Find where the given text appears and provide that cell's center as (X, Y) coordinate. 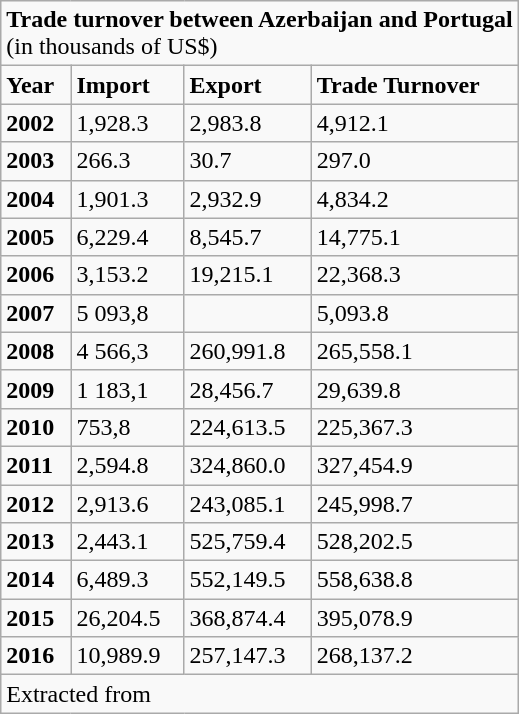
2,913.6 (128, 503)
2007 (36, 313)
22,368.3 (414, 275)
4 566,3 (128, 351)
2013 (36, 542)
8,545.7 (248, 237)
6,489.3 (128, 580)
265,558.1 (414, 351)
4,834.2 (414, 199)
30.7 (248, 161)
29,639.8 (414, 389)
10,989.9 (128, 656)
558,638.8 (414, 580)
2015 (36, 618)
1,901.3 (128, 199)
2,932.9 (248, 199)
Trade turnover between Azerbaijan and Portugal(in thousands of US$) (260, 34)
5,093.8 (414, 313)
2004 (36, 199)
Export (248, 85)
2002 (36, 123)
28,456.7 (248, 389)
327,454.9 (414, 465)
2016 (36, 656)
525,759.4 (248, 542)
2005 (36, 237)
Trade Turnover (414, 85)
224,613.5 (248, 427)
Year (36, 85)
3,153.2 (128, 275)
368,874.4 (248, 618)
324,860.0 (248, 465)
19,215.1 (248, 275)
2008 (36, 351)
14,775.1 (414, 237)
395,078.9 (414, 618)
2006 (36, 275)
Extracted from (260, 694)
2,443.1 (128, 542)
2014 (36, 580)
2010 (36, 427)
5 093,8 (128, 313)
260,991.8 (248, 351)
Import (128, 85)
26,204.5 (128, 618)
6,229.4 (128, 237)
2003 (36, 161)
2009 (36, 389)
266.3 (128, 161)
225,367.3 (414, 427)
753,8 (128, 427)
4,912.1 (414, 123)
2012 (36, 503)
243,085.1 (248, 503)
257,147.3 (248, 656)
245,998.7 (414, 503)
1,928.3 (128, 123)
552,149.5 (248, 580)
2011 (36, 465)
2,594.8 (128, 465)
268,137.2 (414, 656)
2,983.8 (248, 123)
1 183,1 (128, 389)
297.0 (414, 161)
528,202.5 (414, 542)
